Return (X, Y) of the center of cell containing provided text 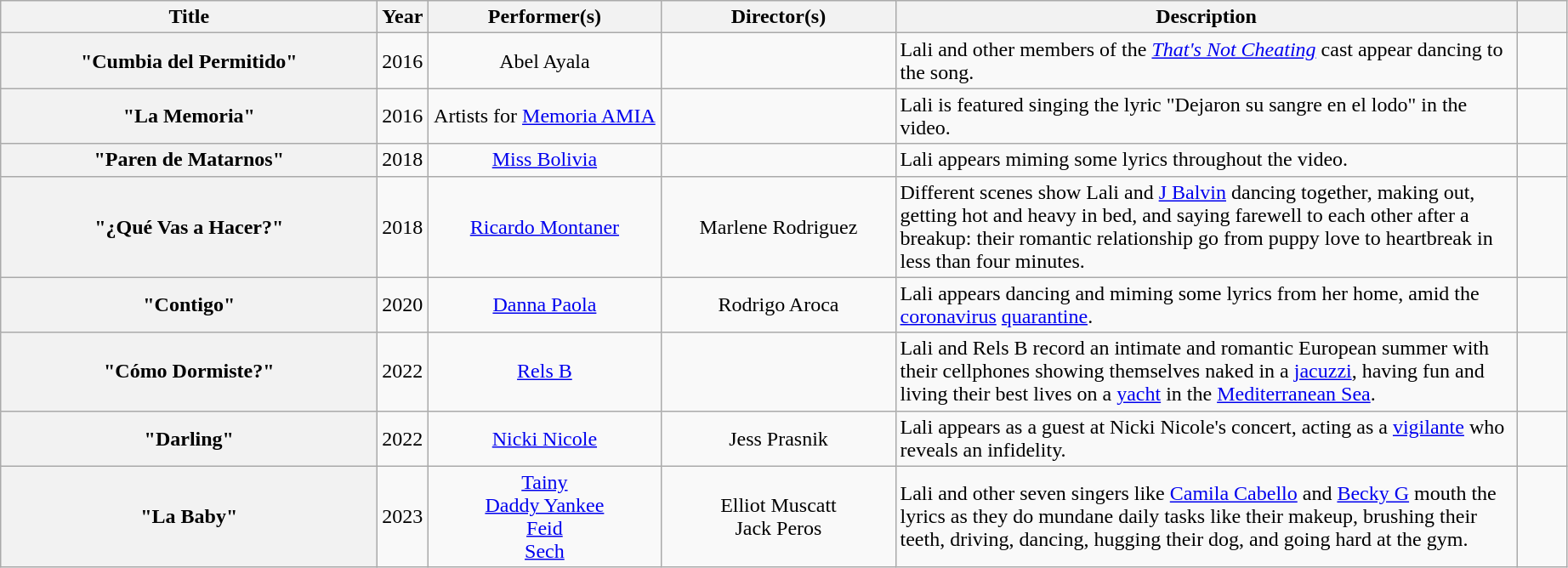
"Contigo" (189, 304)
"Paren de Matarnos" (189, 160)
"¿Qué Vas a Hacer?" (189, 226)
"La Baby" (189, 517)
Lali appears as a guest at Nicki Nicole's concert, acting as a vigilante who reveals an infidelity. (1206, 439)
2023 (403, 517)
Marlene Rodriguez (779, 226)
Abel Ayala (544, 61)
TainyDaddy YankeeFeidSech (544, 517)
2020 (403, 304)
Director(s) (779, 17)
Jess Prasnik (779, 439)
Elliot MuscattJack Peros (779, 517)
Rodrigo Aroca (779, 304)
Lali appears dancing and miming some lyrics from her home, amid the coronavirus quarantine. (1206, 304)
Lali is featured singing the lyric "Dejaron su sangre en el lodo" in the video. (1206, 116)
Danna Paola (544, 304)
Performer(s) (544, 17)
"Cómo Dormiste?" (189, 372)
Description (1206, 17)
"Cumbia del Permitido" (189, 61)
Title (189, 17)
Ricardo Montaner (544, 226)
"Darling" (189, 439)
Artists for Memoria AMIA (544, 116)
"La Memoria" (189, 116)
Lali appears miming some lyrics throughout the video. (1206, 160)
Year (403, 17)
Rels B (544, 372)
Miss Bolivia (544, 160)
Lali and other members of the That's Not Cheating cast appear dancing to the song. (1206, 61)
Nicki Nicole (544, 439)
